Search for the cell housing the specified text and yield its (X, Y) center coordinate. 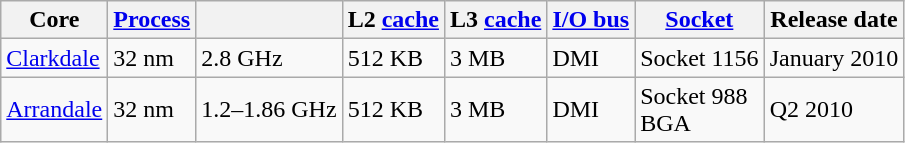
Socket 988BGA (700, 110)
Clarkdale (54, 58)
L3 cache (495, 20)
Socket 1156 (700, 58)
1.2–1.86 GHz (269, 110)
2.8 GHz (269, 58)
Arrandale (54, 110)
I/O bus (591, 20)
Process (152, 20)
Release date (834, 20)
Socket (700, 20)
Core (54, 20)
L2 cache (393, 20)
Q2 2010 (834, 110)
January 2010 (834, 58)
